Pinpoint the cell where the given text exists, returning its [x, y] midpoint coordinate. 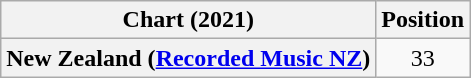
Chart (2021) [188, 20]
New Zealand (Recorded Music NZ) [188, 58]
33 [423, 58]
Position [423, 20]
